For the text-containing cell, return its midpoint in [x, y] coordinate format. 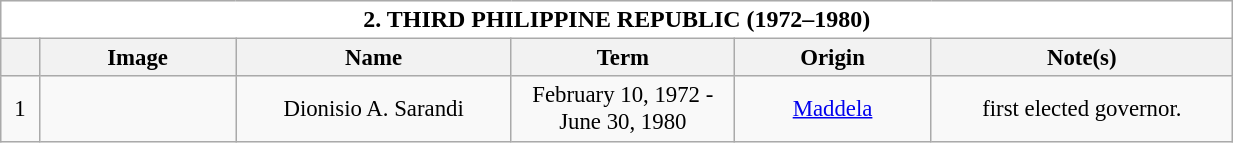
Dionisio A. Sarandi [374, 110]
2. THIRD PHILIPPINE REPUBLIC (1972–1980) [617, 20]
Maddela [832, 110]
Origin [832, 58]
Note(s) [1082, 58]
Image [138, 58]
Name [374, 58]
first elected governor. [1082, 110]
Term [622, 58]
February 10, 1972 - June 30, 1980 [622, 110]
1 [20, 110]
